Determine the (X, Y) coordinate at the center of the cell enclosing the given text.  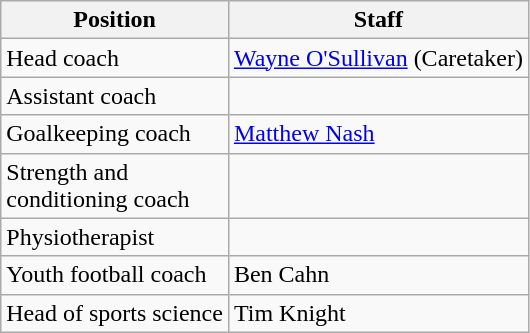
Head of sports science (115, 313)
Staff (378, 20)
Position (115, 20)
Assistant coach (115, 96)
Physiotherapist (115, 237)
Ben Cahn (378, 275)
Youth football coach (115, 275)
Wayne O'Sullivan (Caretaker) (378, 58)
Goalkeeping coach (115, 134)
Tim Knight (378, 313)
Head coach (115, 58)
Strength andconditioning coach (115, 186)
Matthew Nash (378, 134)
